For the text-containing cell, return its midpoint in [X, Y] coordinate format. 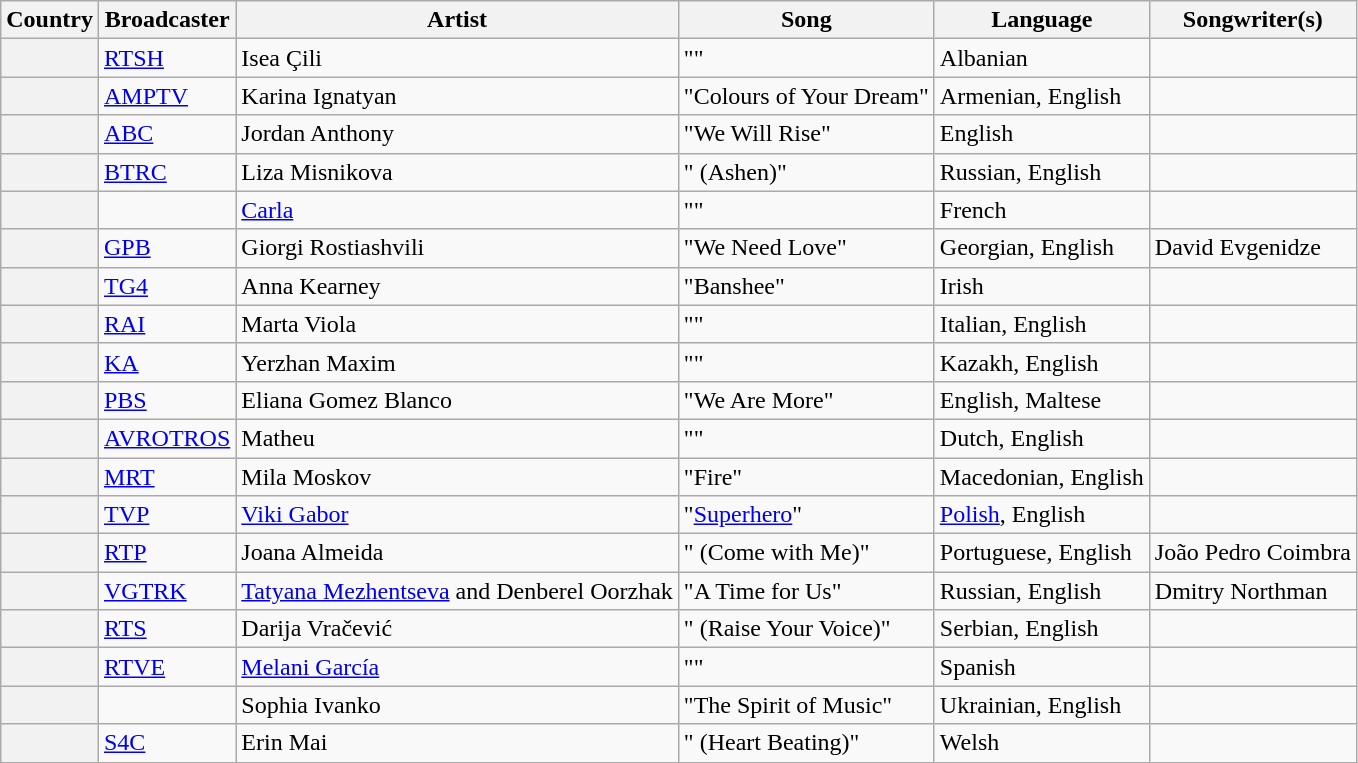
" (Heart Beating)" [806, 743]
Georgian, English [1042, 248]
"We Are More" [806, 400]
Liza Misnikova [458, 172]
Eliana Gomez Blanco [458, 400]
Anna Kearney [458, 286]
Isea Çili [458, 58]
"Fire" [806, 477]
Songwriter(s) [1252, 20]
BTRC [166, 172]
" (Raise Your Voice)" [806, 629]
Ukrainian, English [1042, 705]
VGTRK [166, 591]
RTVE [166, 667]
Language [1042, 20]
Spanish [1042, 667]
TVP [166, 515]
"Banshee" [806, 286]
Macedonian, English [1042, 477]
ABC [166, 134]
Tatyana Mezhentseva and Denberel Oorzhak [458, 591]
Kazakh, English [1042, 362]
Viki Gabor [458, 515]
Giorgi Rostiashvili [458, 248]
"We Need Love" [806, 248]
TG4 [166, 286]
Sophia Ivanko [458, 705]
RAI [166, 324]
"Superhero" [806, 515]
Song [806, 20]
Armenian, English [1042, 96]
Irish [1042, 286]
" (Come with Me)" [806, 553]
Dutch, English [1042, 438]
RTP [166, 553]
Mila Moskov [458, 477]
GPB [166, 248]
Portuguese, English [1042, 553]
RTSH [166, 58]
Yerzhan Maxim [458, 362]
Marta Viola [458, 324]
Polish, English [1042, 515]
Serbian, English [1042, 629]
David Evgenidze [1252, 248]
Karina Ignatyan [458, 96]
Erin Mai [458, 743]
Welsh [1042, 743]
Jordan Anthony [458, 134]
English [1042, 134]
French [1042, 210]
"A Time for Us" [806, 591]
"We Will Rise" [806, 134]
AMPTV [166, 96]
Dmitry Northman [1252, 591]
Carla [458, 210]
Melani García [458, 667]
Broadcaster [166, 20]
Joana Almeida [458, 553]
Albanian [1042, 58]
Artist [458, 20]
João Pedro Coimbra [1252, 553]
RTS [166, 629]
Darija Vračević [458, 629]
"Colours of Your Dream" [806, 96]
Matheu [458, 438]
AVROTROS [166, 438]
"The Spirit of Music" [806, 705]
Italian, English [1042, 324]
PBS [166, 400]
Country [50, 20]
MRT [166, 477]
" (Ashen)" [806, 172]
S4C [166, 743]
English, Maltese [1042, 400]
KA [166, 362]
